Find where the given text appears and provide that cell's center as [X, Y] coordinate. 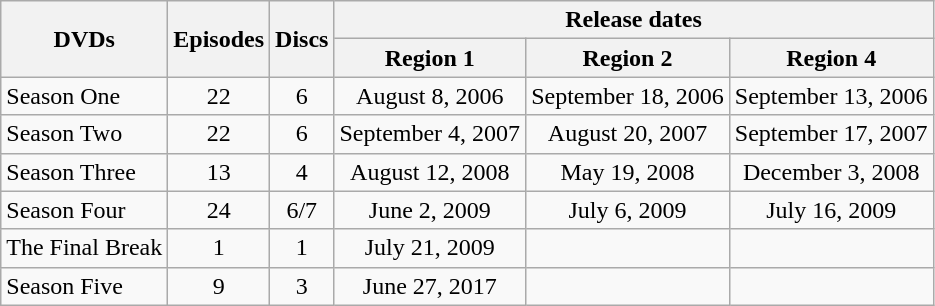
Season Five [84, 286]
August 12, 2008 [430, 172]
DVDs [84, 39]
Episodes [219, 39]
May 19, 2008 [628, 172]
Season Three [84, 172]
24 [219, 210]
September 18, 2006 [628, 96]
Release dates [634, 20]
The Final Break [84, 248]
6/7 [302, 210]
Season One [84, 96]
13 [219, 172]
August 8, 2006 [430, 96]
Season Four [84, 210]
Region 4 [831, 58]
December 3, 2008 [831, 172]
June 2, 2009 [430, 210]
July 21, 2009 [430, 248]
9 [219, 286]
Season Two [84, 134]
June 27, 2017 [430, 286]
Region 1 [430, 58]
July 6, 2009 [628, 210]
3 [302, 286]
July 16, 2009 [831, 210]
August 20, 2007 [628, 134]
September 17, 2007 [831, 134]
Region 2 [628, 58]
Discs [302, 39]
September 4, 2007 [430, 134]
September 13, 2006 [831, 96]
4 [302, 172]
